Locate the cell with the specified text and output its (x, y) center coordinate. 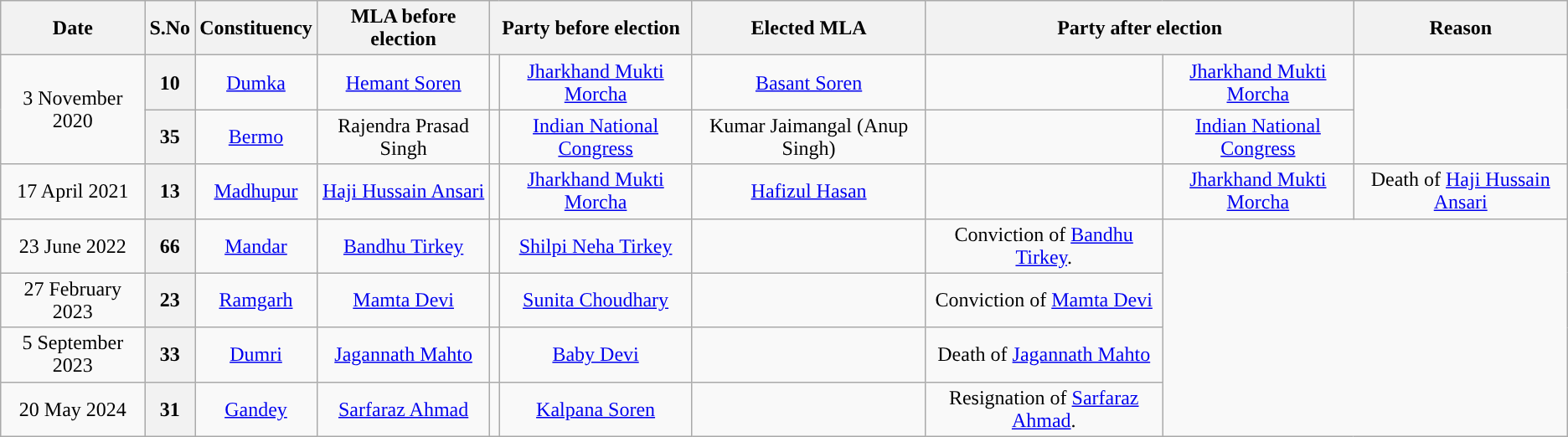
Death of Jagannath Mahto (1044, 355)
Jagannath Mahto (404, 355)
Kalpana Soren (596, 409)
66 (170, 246)
Gandey (256, 409)
3 November 2020 (73, 110)
31 (170, 409)
Constituency (256, 28)
Mamta Devi (404, 300)
33 (170, 355)
13 (170, 191)
Conviction of Mamta Devi (1044, 300)
23 (170, 300)
17 April 2021 (73, 191)
23 June 2022 (73, 246)
Death of Haji Hussain Ansari (1461, 191)
Baby Devi (596, 355)
Party after election (1139, 28)
27 February 2023 (73, 300)
Sunita Choudhary (596, 300)
20 May 2024 (73, 409)
Ramgarh (256, 300)
Date (73, 28)
Party before election (591, 28)
S.No (170, 28)
Dumka (256, 82)
Shilpi Neha Tirkey (596, 246)
Bandhu Tirkey (404, 246)
Mandar (256, 246)
Madhupur (256, 191)
Hafizul Hasan (809, 191)
Dumri (256, 355)
35 (170, 137)
MLA before election (404, 28)
Resignation of Sarfaraz Ahmad. (1044, 409)
Basant Soren (809, 82)
Bermo (256, 137)
Conviction of Bandhu Tirkey. (1044, 246)
10 (170, 82)
Haji Hussain Ansari (404, 191)
Kumar Jaimangal (Anup Singh) (809, 137)
Hemant Soren (404, 82)
Reason (1461, 28)
Rajendra Prasad Singh (404, 137)
Sarfaraz Ahmad (404, 409)
5 September 2023 (73, 355)
Elected MLA (809, 28)
